Detect which cell encompasses the target text, then output its [x, y] center coordinate. 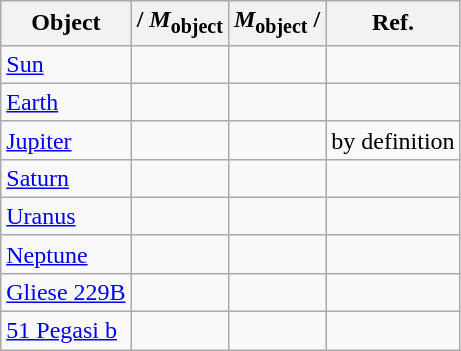
51 Pegasi b [66, 331]
/ Mobject [180, 23]
Neptune [66, 254]
Ref. [393, 23]
Jupiter [66, 140]
Uranus [66, 216]
by definition [393, 140]
Sun [66, 64]
Mobject / [276, 23]
Object [66, 23]
Gliese 229B [66, 292]
Saturn [66, 178]
Earth [66, 102]
